Return (X, Y) of the center of cell containing provided text 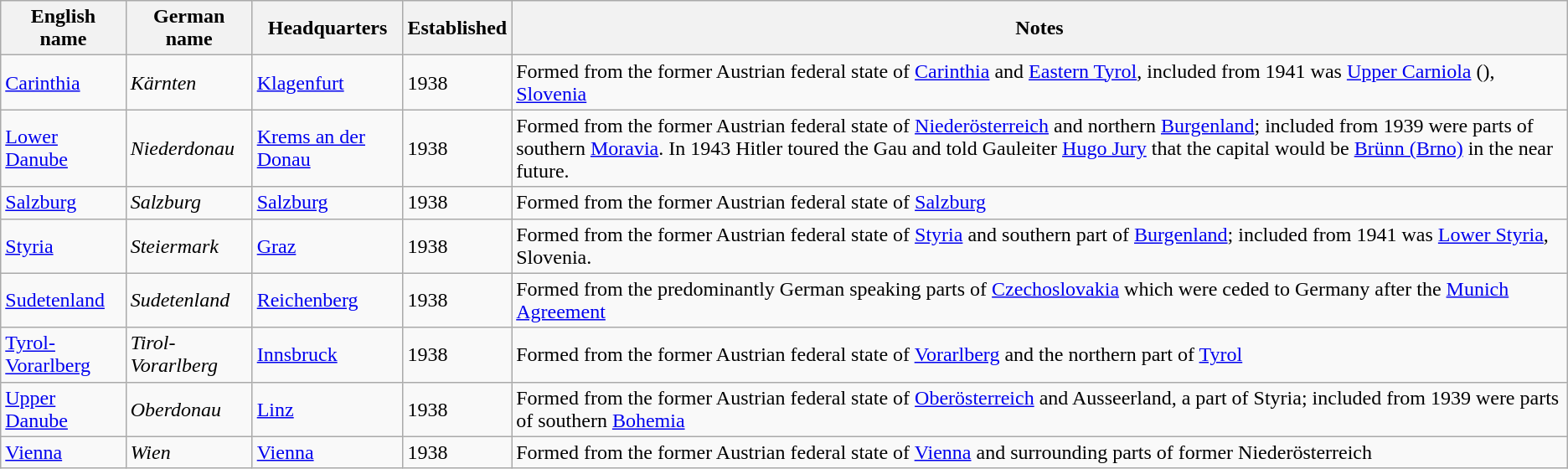
Formed from the former Austrian federal state of Carinthia and Eastern Tyrol, included from 1941 was Upper Carniola (), Slovenia (1040, 82)
Graz (328, 246)
Steiermark (189, 246)
Oberdonau (189, 409)
Tirol-Vorarlberg (189, 355)
Formed from the former Austrian federal state of Vorarlberg and the northern part of Tyrol (1040, 355)
Formed from the former Austrian federal state of Styria and southern part of Burgenland; included from 1941 was Lower Styria, Slovenia. (1040, 246)
Lower Danube (64, 148)
Established (457, 28)
English name (64, 28)
Krems an der Donau (328, 148)
Formed from the former Austrian federal state of Oberösterreich and Ausseerland, a part of Styria; included from 1939 were parts of southern Bohemia (1040, 409)
Formed from the former Austrian federal state of Salzburg (1040, 203)
German name (189, 28)
Kärnten (189, 82)
Formed from the former Austrian federal state of Vienna and surrounding parts of former Niederösterreich (1040, 452)
Wien (189, 452)
Tyrol-Vorarlberg (64, 355)
Upper Danube (64, 409)
Headquarters (328, 28)
Niederdonau (189, 148)
Notes (1040, 28)
Linz (328, 409)
Styria (64, 246)
Reichenberg (328, 300)
Klagenfurt (328, 82)
Formed from the predominantly German speaking parts of Czechoslovakia which were ceded to Germany after the Munich Agreement (1040, 300)
Carinthia (64, 82)
Innsbruck (328, 355)
